Return (x, y) of the center of cell containing provided text 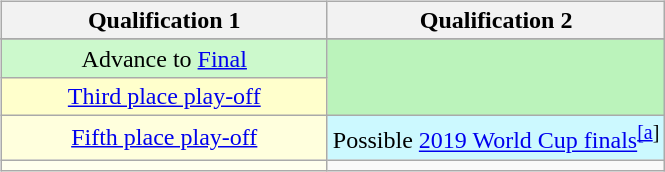
Qualification 1 (164, 20)
Third place play-off (164, 96)
Advance to Final (164, 58)
Possible 2019 World Cup finals[a] (496, 138)
Fifth place play-off (164, 138)
Qualification 2 (496, 20)
